Search for the cell housing the specified text and yield its (x, y) center coordinate. 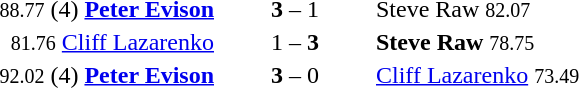
1 – 3 (294, 42)
